Provide the (x, y) coordinate of the cell's center where the given text is located.  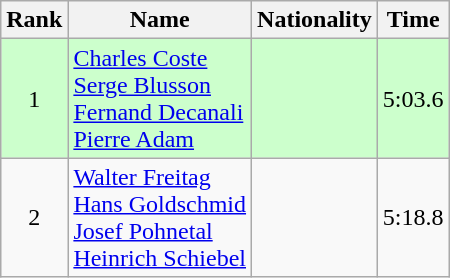
5:03.6 (413, 98)
Time (413, 20)
Charles CosteSerge BlussonFernand DecanaliPierre Adam (160, 98)
2 (34, 218)
Walter FreitagHans GoldschmidJosef PohnetalHeinrich Schiebel (160, 218)
1 (34, 98)
Nationality (315, 20)
Rank (34, 20)
5:18.8 (413, 218)
Name (160, 20)
